Locate the cell with the specified text and output its (x, y) center coordinate. 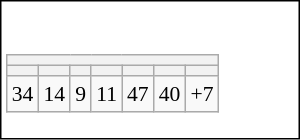
47 (138, 94)
34 (23, 94)
9 (80, 94)
11 (106, 94)
14 (54, 94)
34 14 9 11 47 40 +7 (150, 70)
+7 (202, 94)
40 (170, 94)
